Capture the cell that displays the provided text and extract its (X, Y) central coordinate. 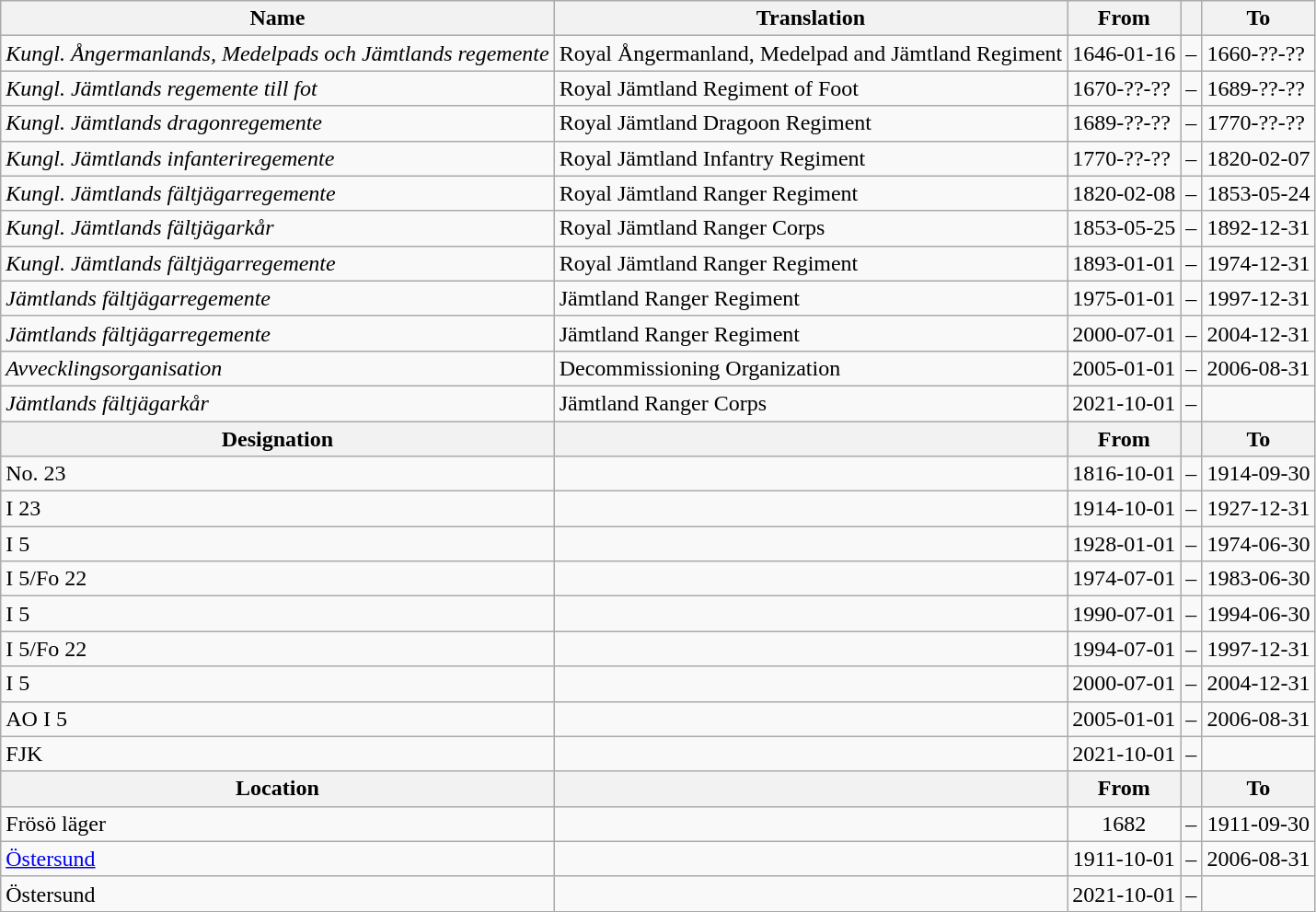
1911-09-30 (1259, 824)
1974-07-01 (1125, 579)
Kungl. Jämtlands regemente till fot (278, 88)
Royal Ångermanland, Medelpad and Jämtland Regiment (811, 53)
I 23 (278, 509)
AO I 5 (278, 719)
Royal Jämtland Infantry Regiment (811, 158)
Name (278, 18)
1990-07-01 (1125, 614)
1914-10-01 (1125, 509)
1994-07-01 (1125, 649)
Kungl. Jämtlands infanteriregemente (278, 158)
1975-01-01 (1125, 298)
1646-01-16 (1125, 53)
Royal Jämtland Ranger Corps (811, 228)
1853-05-24 (1259, 193)
Jämtland Ranger Corps (811, 403)
1974-06-30 (1259, 544)
Royal Jämtland Regiment of Foot (811, 88)
Kungl. Jämtlands fältjägarkår (278, 228)
1670-??-?? (1125, 88)
1994-06-30 (1259, 614)
1974-12-31 (1259, 263)
Location (278, 789)
Frösö läger (278, 824)
1660-??-?? (1259, 53)
1853-05-25 (1125, 228)
1682 (1125, 824)
Royal Jämtland Dragoon Regiment (811, 123)
1820-02-07 (1259, 158)
Decommissioning Organization (811, 368)
1927-12-31 (1259, 509)
1983-06-30 (1259, 579)
1914-09-30 (1259, 474)
1911-10-01 (1125, 859)
Jämtlands fältjägarkår (278, 403)
1892-12-31 (1259, 228)
Designation (278, 439)
Translation (811, 18)
1928-01-01 (1125, 544)
1893-01-01 (1125, 263)
No. 23 (278, 474)
1820-02-08 (1125, 193)
FJK (278, 754)
Avvecklingsorganisation (278, 368)
1816-10-01 (1125, 474)
Kungl. Jämtlands dragonregemente (278, 123)
Kungl. Ångermanlands, Medelpads och Jämtlands regemente (278, 53)
